Locate the cell with the specified text and output its (X, Y) center coordinate. 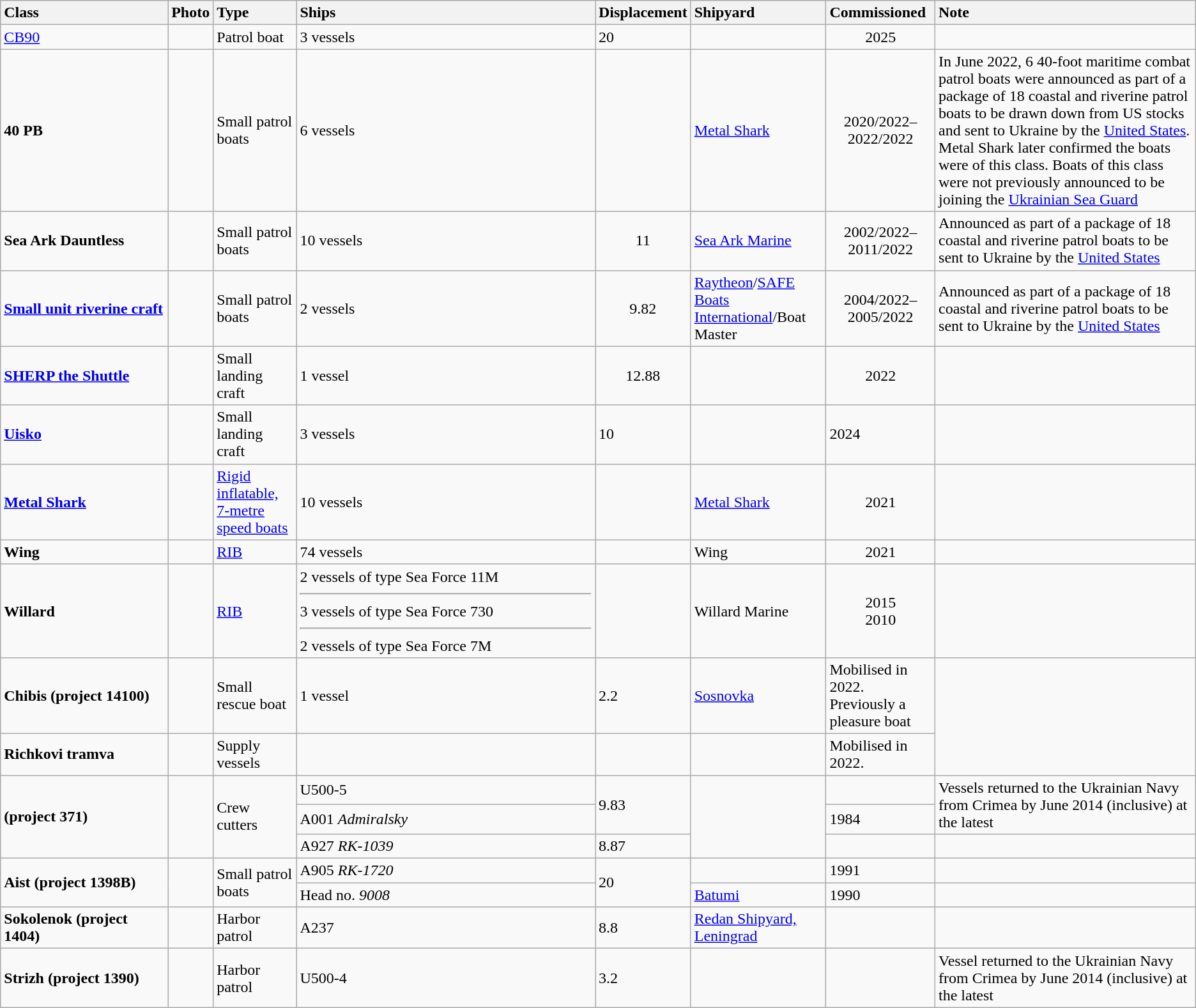
10 (643, 434)
Aist (project 1398B) (84, 883)
3.2 (643, 978)
Class (84, 13)
Strizh (project 1390) (84, 978)
Willard Marine (758, 611)
8.87 (643, 846)
12.88 (643, 376)
Mobilised in 2022. (880, 754)
Batumi (758, 895)
20152010 (880, 611)
Type (255, 13)
Redan Shipyard, Leningrad (758, 928)
Uisko (84, 434)
A237 (446, 928)
2022 (880, 376)
Vessels returned to the Ukrainian Navy from Crimea by June 2014 (inclusive) at the latest (1066, 805)
Raytheon/SAFE Boats International/Boat Master (758, 308)
Sosnovka (758, 695)
74 vessels (446, 552)
Sea Ark Marine (758, 241)
Supply vessels (255, 754)
U500-5 (446, 790)
Willard (84, 611)
2 vessels (446, 308)
Small unit riverine craft (84, 308)
Head no. 9008 (446, 895)
SHERP the Shuttle (84, 376)
Sokolenok (project 1404) (84, 928)
9.82 (643, 308)
A905 RK-1720 (446, 871)
Note (1066, 13)
1984 (880, 820)
Chibis (project 14100) (84, 695)
CB90 (84, 37)
Shipyard (758, 13)
(project 371) (84, 817)
Rigid inflatable, 7-metre speed boats (255, 502)
Displacement (643, 13)
Ships (446, 13)
9.83 (643, 805)
Small rescue boat (255, 695)
A927 RK-1039 (446, 846)
2 vessels of type Sea Force 11M3 vessels of type Sea Force 7302 vessels of type Sea Force 7M (446, 611)
U500-4 (446, 978)
2024 (880, 434)
11 (643, 241)
Photo (190, 13)
1990 (880, 895)
Mobilised in 2022. Previously a pleasure boat (880, 695)
2020/2022–2022/2022 (880, 130)
Sea Ark Dauntless (84, 241)
A001 Admiralsky (446, 820)
Crew cutters (255, 817)
Commissioned (880, 13)
1991 (880, 871)
2025 (880, 37)
40 PB (84, 130)
2002/2022–2011/2022 (880, 241)
Patrol boat (255, 37)
Richkovi tramva (84, 754)
6 vessels (446, 130)
2004/2022–2005/2022 (880, 308)
2.2 (643, 695)
Vessel returned to the Ukrainian Navy from Crimea by June 2014 (inclusive) at the latest (1066, 978)
8.8 (643, 928)
